Return [X, Y] of the center of cell containing provided text 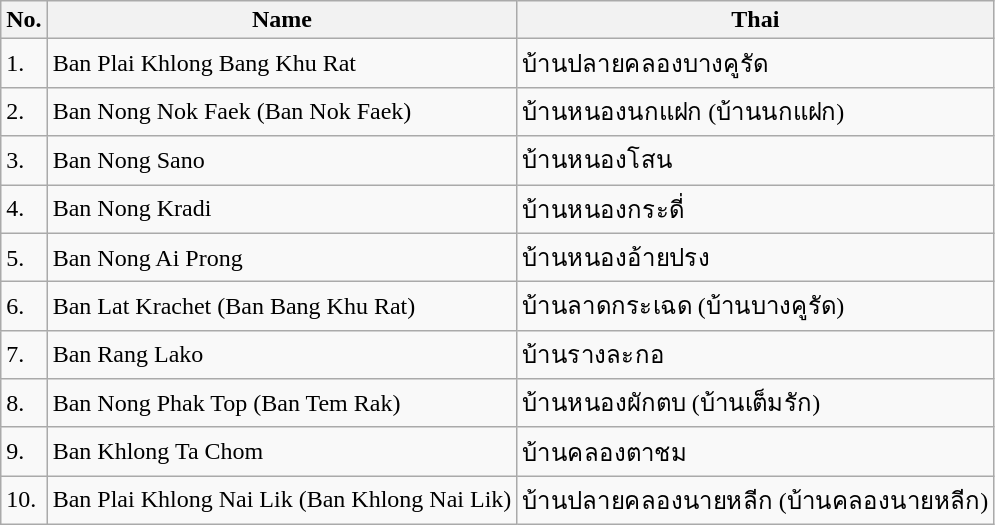
บ้านหนองผักตบ (บ้านเต็มรัก) [756, 404]
Ban Plai Khlong Nai Lik (Ban Khlong Nai Lik) [282, 500]
Ban Nong Ai Prong [282, 258]
Ban Nong Sano [282, 160]
8. [24, 404]
3. [24, 160]
9. [24, 452]
2. [24, 112]
5. [24, 258]
Ban Plai Khlong Bang Khu Rat [282, 64]
บ้านปลายคลองบางคูรัด [756, 64]
6. [24, 306]
บ้านหนองโสน [756, 160]
10. [24, 500]
Ban Khlong Ta Chom [282, 452]
Ban Nong Nok Faek (Ban Nok Faek) [282, 112]
7. [24, 354]
บ้านหนองกระดี่ [756, 208]
บ้านหนองอ้ายปรง [756, 258]
Thai [756, 20]
บ้านลาดกระเฉด (บ้านบางคูรัด) [756, 306]
Ban Nong Phak Top (Ban Tem Rak) [282, 404]
บ้านคลองตาชม [756, 452]
Ban Rang Lako [282, 354]
บ้านรางละกอ [756, 354]
Ban Lat Krachet (Ban Bang Khu Rat) [282, 306]
Name [282, 20]
No. [24, 20]
บ้านหนองนกแฝก (บ้านนกแฝก) [756, 112]
4. [24, 208]
บ้านปลายคลองนายหลีก (บ้านคลองนายหลีก) [756, 500]
1. [24, 64]
Ban Nong Kradi [282, 208]
